Capture the cell that displays the provided text and extract its (X, Y) central coordinate. 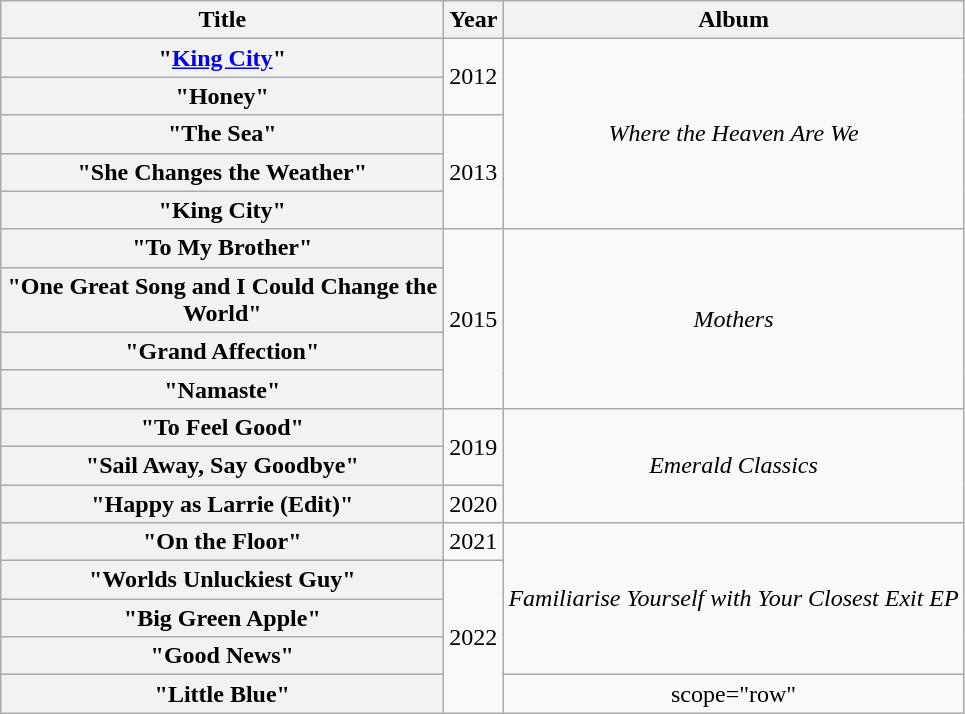
2012 (474, 77)
"Happy as Larrie (Edit)" (222, 503)
"The Sea" (222, 134)
Title (222, 20)
"To Feel Good" (222, 427)
2020 (474, 503)
"Little Blue" (222, 694)
"She Changes the Weather" (222, 172)
"To My Brother" (222, 248)
Mothers (734, 318)
Where the Heaven Are We (734, 134)
Year (474, 20)
"On the Floor" (222, 542)
2021 (474, 542)
scope="row" (734, 694)
"One Great Song and I Could Change the World" (222, 300)
"Worlds Unluckiest Guy" (222, 580)
"Big Green Apple" (222, 618)
"Namaste" (222, 389)
Emerald Classics (734, 465)
"Sail Away, Say Goodbye" (222, 465)
Familiarise Yourself with Your Closest Exit EP (734, 599)
2019 (474, 446)
Album (734, 20)
"Grand Affection" (222, 351)
"Good News" (222, 656)
2015 (474, 318)
"Honey" (222, 96)
2013 (474, 172)
2022 (474, 637)
